For the text-containing cell, return its midpoint in [x, y] coordinate format. 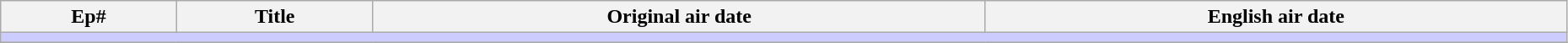
Title [275, 17]
English air date [1275, 17]
Ep# [89, 17]
Original air date [679, 17]
